Determine the [x, y] coordinate at the center of the cell enclosing the given text.  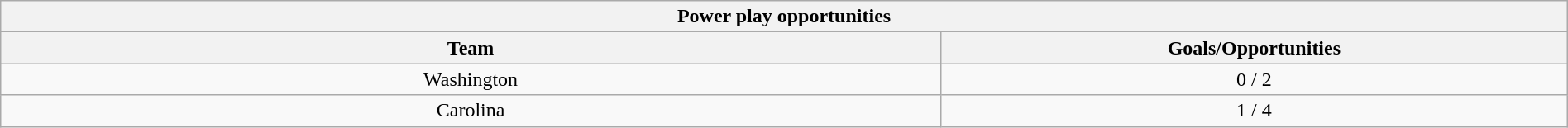
Goals/Opportunities [1254, 48]
Team [471, 48]
Carolina [471, 111]
Washington [471, 79]
Power play opportunities [784, 17]
1 / 4 [1254, 111]
0 / 2 [1254, 79]
